Return the (X, Y) coordinate for the center point of the cell that contains the specified text.  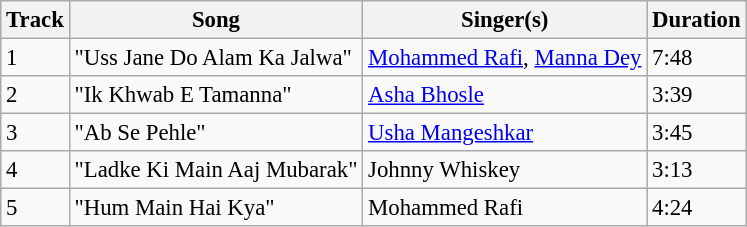
3:13 (696, 170)
Usha Mangeshkar (505, 133)
7:48 (696, 58)
1 (35, 58)
3 (35, 133)
Johnny Whiskey (505, 170)
3:45 (696, 133)
Track (35, 20)
"Ik Khwab E Tamanna" (216, 95)
Asha Bhosle (505, 95)
4:24 (696, 208)
Singer(s) (505, 20)
4 (35, 170)
"Ladke Ki Main Aaj Mubarak" (216, 170)
Mohammed Rafi (505, 208)
Song (216, 20)
3:39 (696, 95)
2 (35, 95)
Mohammed Rafi, Manna Dey (505, 58)
"Ab Se Pehle" (216, 133)
"Uss Jane Do Alam Ka Jalwa" (216, 58)
Duration (696, 20)
"Hum Main Hai Kya" (216, 208)
5 (35, 208)
